Return the (X, Y) coordinate for the center point of the cell that contains the specified text.  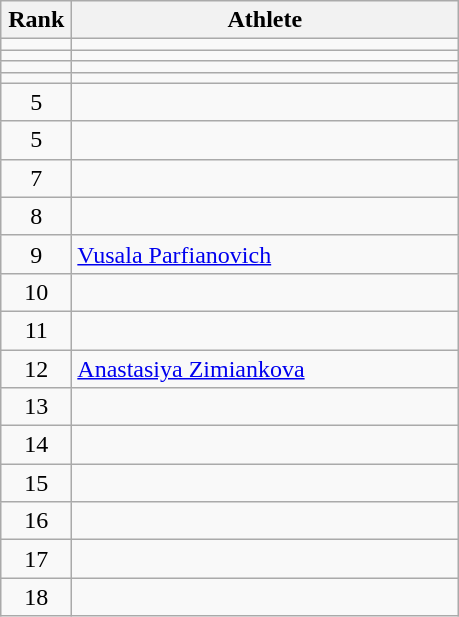
Rank (36, 20)
16 (36, 521)
8 (36, 216)
10 (36, 292)
7 (36, 178)
9 (36, 254)
11 (36, 330)
Vusala Parfianovich (265, 254)
14 (36, 445)
12 (36, 369)
Anastasiya Zimiankova (265, 369)
15 (36, 483)
18 (36, 597)
Athlete (265, 20)
13 (36, 407)
17 (36, 559)
